Find where the given text appears and provide that cell's center as (X, Y) coordinate. 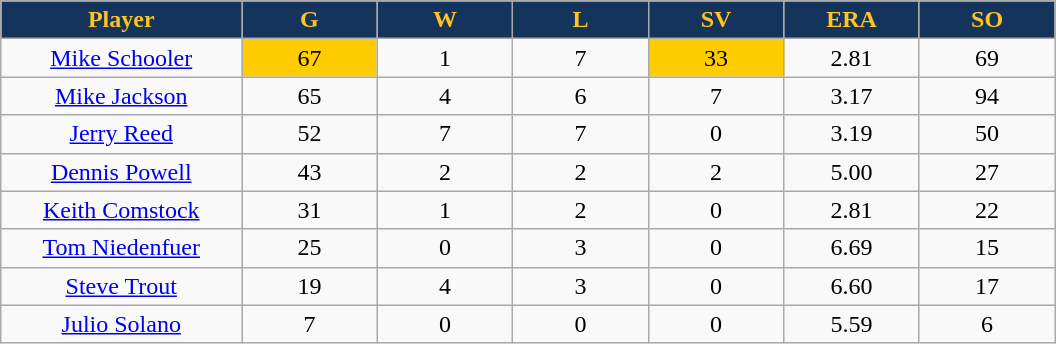
ERA (852, 20)
Mike Jackson (122, 96)
5.00 (852, 172)
SV (716, 20)
67 (310, 58)
Steve Trout (122, 286)
5.59 (852, 324)
27 (987, 172)
6.69 (852, 248)
25 (310, 248)
Tom Niedenfuer (122, 248)
L (581, 20)
3.17 (852, 96)
Mike Schooler (122, 58)
15 (987, 248)
G (310, 20)
19 (310, 286)
52 (310, 134)
17 (987, 286)
W (445, 20)
Player (122, 20)
Julio Solano (122, 324)
69 (987, 58)
22 (987, 210)
33 (716, 58)
43 (310, 172)
65 (310, 96)
50 (987, 134)
Keith Comstock (122, 210)
6.60 (852, 286)
Jerry Reed (122, 134)
SO (987, 20)
3.19 (852, 134)
Dennis Powell (122, 172)
31 (310, 210)
94 (987, 96)
